For the text-containing cell, return its midpoint in [X, Y] coordinate format. 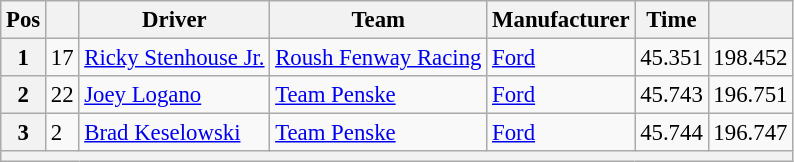
Driver [174, 20]
Joey Logano [174, 95]
Time [672, 20]
Pos [24, 20]
3 [24, 133]
Brad Keselowski [174, 133]
17 [62, 58]
1 [24, 58]
Manufacturer [561, 20]
22 [62, 95]
45.351 [672, 58]
196.747 [750, 133]
45.743 [672, 95]
198.452 [750, 58]
45.744 [672, 133]
196.751 [750, 95]
Ricky Stenhouse Jr. [174, 58]
Roush Fenway Racing [378, 58]
Team [378, 20]
